Search for the cell housing the specified text and yield its (x, y) center coordinate. 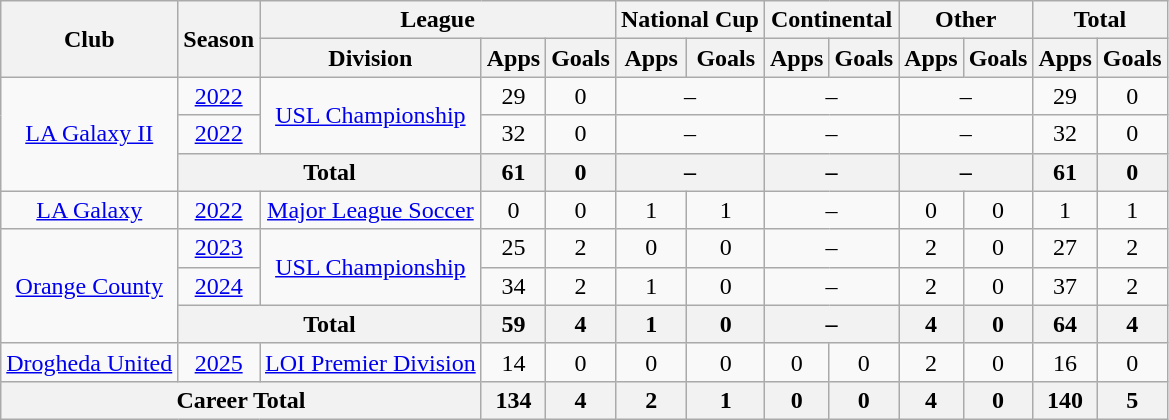
14 (513, 362)
34 (513, 286)
140 (1065, 400)
LA Galaxy (90, 210)
LA Galaxy II (90, 134)
37 (1065, 286)
LOI Premier Division (371, 362)
2023 (219, 248)
League (438, 20)
Club (90, 39)
134 (513, 400)
64 (1065, 324)
Drogheda United (90, 362)
Orange County (90, 286)
Major League Soccer (371, 210)
Career Total (241, 400)
25 (513, 248)
27 (1065, 248)
16 (1065, 362)
National Cup (690, 20)
Other (966, 20)
Season (219, 39)
2025 (219, 362)
5 (1132, 400)
Continental (832, 20)
59 (513, 324)
Division (371, 58)
2024 (219, 286)
